Extract the [X, Y] coordinate from the center of the cell holding the provided text.  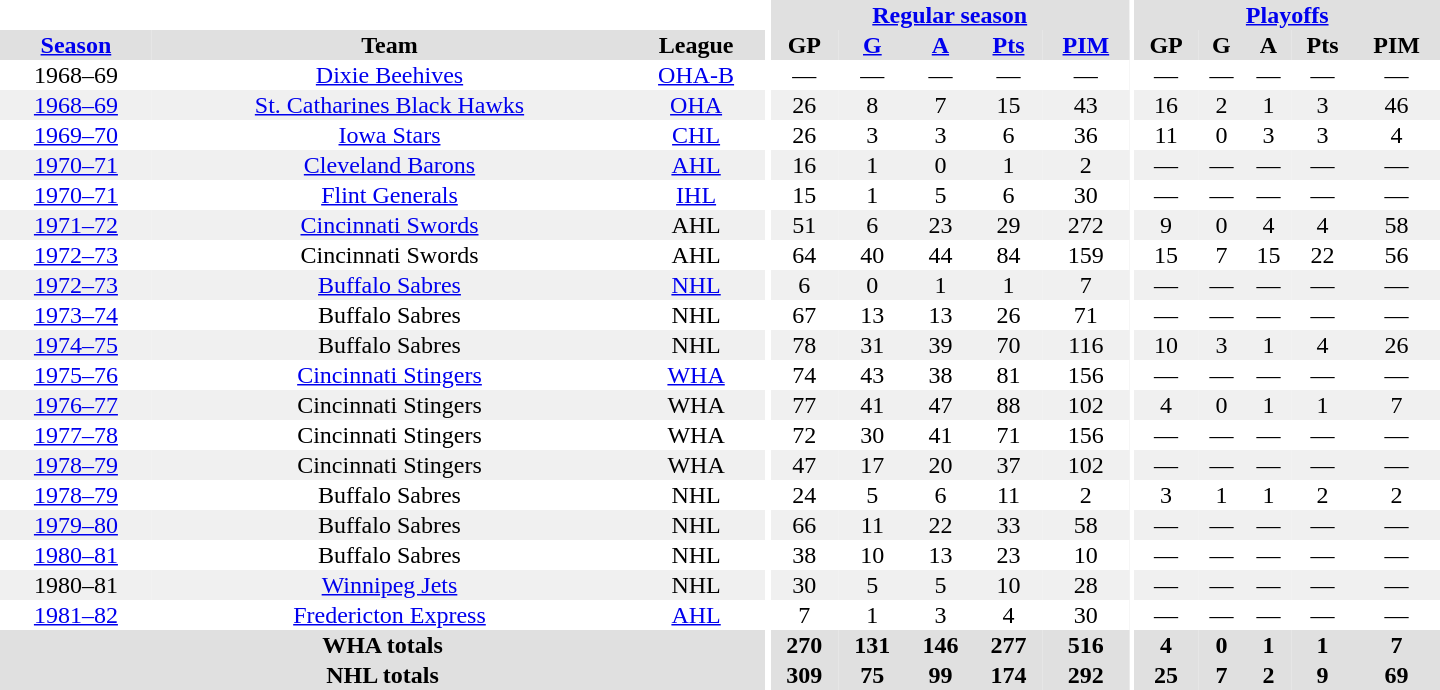
CHL [696, 135]
1975–76 [76, 375]
37 [1008, 465]
69 [1396, 675]
131 [872, 645]
1977–78 [76, 435]
146 [940, 645]
292 [1086, 675]
1981–82 [76, 615]
116 [1086, 345]
99 [940, 675]
1976–77 [76, 405]
20 [940, 465]
Season [76, 45]
272 [1086, 225]
270 [804, 645]
Iowa Stars [390, 135]
81 [1008, 375]
1969–70 [76, 135]
516 [1086, 645]
WHA totals [382, 645]
78 [804, 345]
29 [1008, 225]
77 [804, 405]
1973–74 [76, 315]
Playoffs [1287, 15]
17 [872, 465]
39 [940, 345]
8 [872, 105]
St. Catharines Black Hawks [390, 105]
277 [1008, 645]
64 [804, 255]
72 [804, 435]
OHA-B [696, 75]
88 [1008, 405]
IHL [696, 195]
OHA [696, 105]
33 [1008, 525]
Winnipeg Jets [390, 585]
25 [1166, 675]
309 [804, 675]
31 [872, 345]
75 [872, 675]
League [696, 45]
66 [804, 525]
Regular season [950, 15]
1971–72 [76, 225]
NHL totals [382, 675]
28 [1086, 585]
44 [940, 255]
40 [872, 255]
1974–75 [76, 345]
1979–80 [76, 525]
Cleveland Barons [390, 165]
51 [804, 225]
84 [1008, 255]
36 [1086, 135]
67 [804, 315]
Flint Generals [390, 195]
70 [1008, 345]
74 [804, 375]
Fredericton Express [390, 615]
46 [1396, 105]
159 [1086, 255]
Dixie Beehives [390, 75]
56 [1396, 255]
24 [804, 495]
174 [1008, 675]
Team [390, 45]
